Output the (x, y) coordinate of the center of the cell containing the given text.  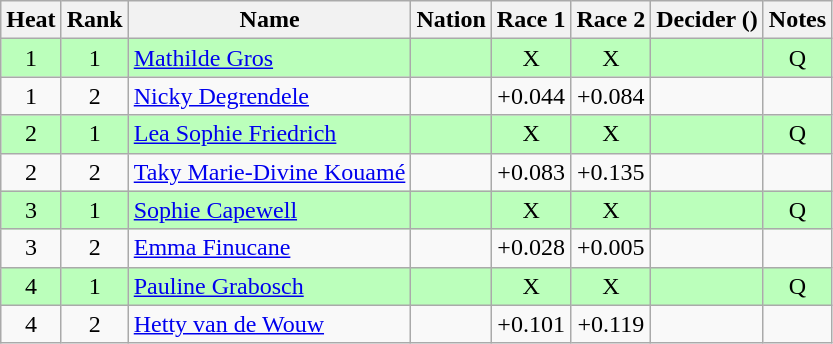
Rank (94, 20)
Name (270, 20)
Sophie Capewell (270, 210)
Notes (797, 20)
Emma Finucane (270, 248)
+0.119 (611, 324)
Nation (451, 20)
+0.028 (531, 248)
+0.005 (611, 248)
+0.084 (611, 96)
Pauline Grabosch (270, 286)
Taky Marie-Divine Kouamé (270, 172)
+0.044 (531, 96)
Nicky Degrendele (270, 96)
+0.083 (531, 172)
+0.101 (531, 324)
Lea Sophie Friedrich (270, 134)
Hetty van de Wouw (270, 324)
Race 2 (611, 20)
Race 1 (531, 20)
Heat (31, 20)
+0.135 (611, 172)
Decider () (708, 20)
Mathilde Gros (270, 58)
